Search for the cell housing the specified text and yield its [X, Y] center coordinate. 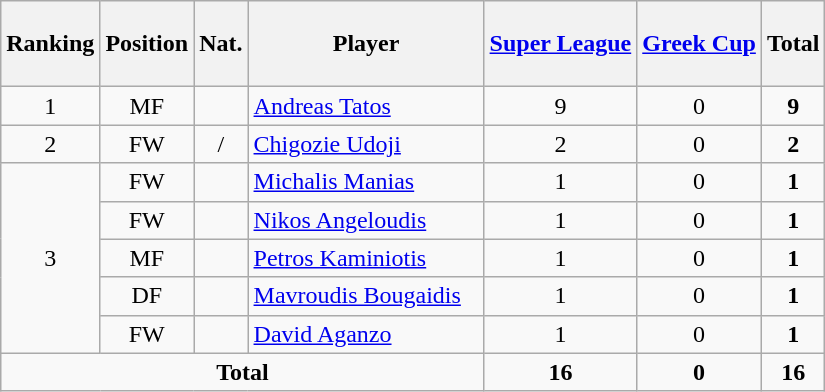
Andreas Tatos [366, 106]
David Aganzo [366, 334]
Michalis Manias [366, 182]
Mavroudis Bougaidis [366, 296]
Greek Cup [700, 44]
Position [147, 44]
Super League [560, 44]
Nat. [221, 44]
DF [147, 296]
Nikos Angeloudis [366, 220]
Ranking [50, 44]
Chigozie Udoji [366, 144]
Petros Kaminiotis [366, 258]
Player [366, 44]
/ [221, 144]
3 [50, 258]
